Identify which cell holds the provided text, then report its (x, y) central coordinate. 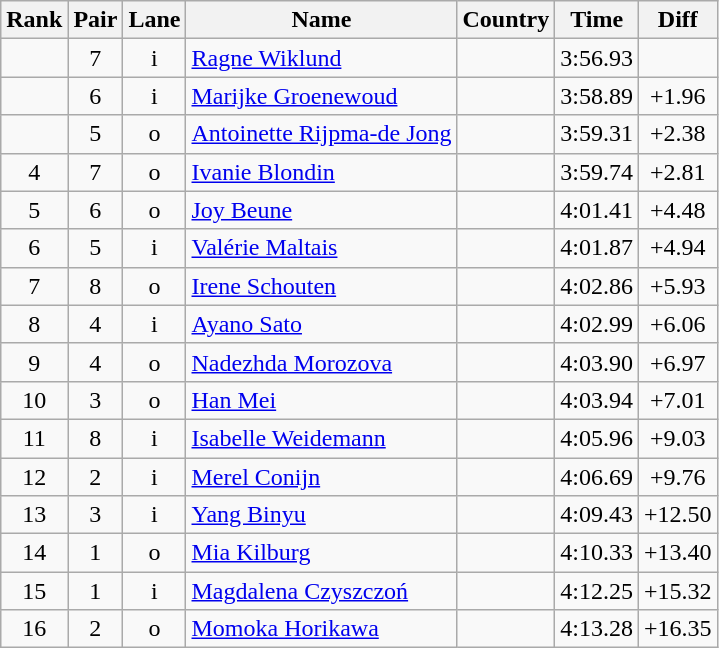
15 (34, 591)
4:02.86 (597, 286)
+1.96 (678, 96)
+12.50 (678, 515)
4:12.25 (597, 591)
+6.97 (678, 362)
14 (34, 553)
Irene Schouten (322, 286)
Valérie Maltais (322, 248)
4:01.87 (597, 248)
4:01.41 (597, 210)
+2.38 (678, 134)
Merel Conijn (322, 477)
Antoinette Rijpma-de Jong (322, 134)
4:13.28 (597, 629)
3:58.89 (597, 96)
16 (34, 629)
Time (597, 20)
+4.48 (678, 210)
4:09.43 (597, 515)
10 (34, 400)
Ivanie Blondin (322, 172)
Diff (678, 20)
+2.81 (678, 172)
Country (506, 20)
+15.32 (678, 591)
Yang Binyu (322, 515)
Ayano Sato (322, 324)
9 (34, 362)
+7.01 (678, 400)
4:06.69 (597, 477)
Han Mei (322, 400)
4:03.94 (597, 400)
Mia Kilburg (322, 553)
+5.93 (678, 286)
Marijke Groenewoud (322, 96)
4:10.33 (597, 553)
3:59.74 (597, 172)
+13.40 (678, 553)
Pair (96, 20)
+9.76 (678, 477)
3:56.93 (597, 58)
+16.35 (678, 629)
Magdalena Czyszczoń (322, 591)
Name (322, 20)
Joy Beune (322, 210)
11 (34, 438)
3:59.31 (597, 134)
Ragne Wiklund (322, 58)
Isabelle Weidemann (322, 438)
+4.94 (678, 248)
13 (34, 515)
4:02.99 (597, 324)
4:05.96 (597, 438)
Lane (154, 20)
Momoka Horikawa (322, 629)
Nadezhda Morozova (322, 362)
12 (34, 477)
+6.06 (678, 324)
4:03.90 (597, 362)
+9.03 (678, 438)
Rank (34, 20)
